Find where the given text appears and provide that cell's center as (X, Y) coordinate. 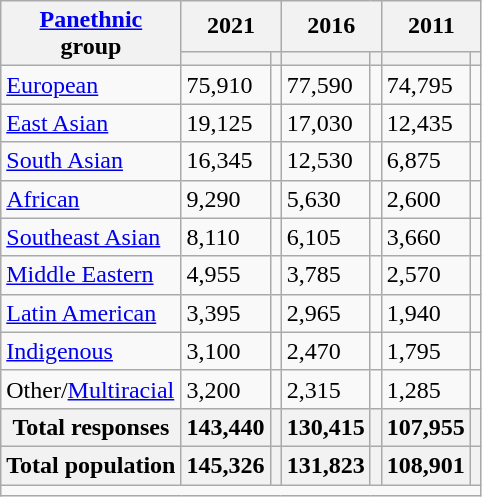
East Asian (91, 123)
2,470 (326, 351)
74,795 (426, 85)
75,910 (226, 85)
8,110 (226, 237)
3,785 (326, 275)
2021 (231, 26)
European (91, 85)
19,125 (226, 123)
1,795 (426, 351)
2011 (431, 26)
3,200 (226, 389)
Middle Eastern (91, 275)
African (91, 199)
12,435 (426, 123)
2016 (331, 26)
Latin American (91, 313)
Panethnicgroup (91, 34)
1,285 (426, 389)
108,901 (426, 465)
2,965 (326, 313)
2,570 (426, 275)
1,940 (426, 313)
130,415 (326, 427)
6,875 (426, 161)
Indigenous (91, 351)
3,660 (426, 237)
South Asian (91, 161)
145,326 (226, 465)
12,530 (326, 161)
5,630 (326, 199)
Total responses (91, 427)
107,955 (426, 427)
Total population (91, 465)
2,600 (426, 199)
6,105 (326, 237)
Southeast Asian (91, 237)
77,590 (326, 85)
143,440 (226, 427)
2,315 (326, 389)
131,823 (326, 465)
9,290 (226, 199)
17,030 (326, 123)
Other/Multiracial (91, 389)
3,100 (226, 351)
4,955 (226, 275)
16,345 (226, 161)
3,395 (226, 313)
